Identify which cell holds the provided text, then report its [x, y] central coordinate. 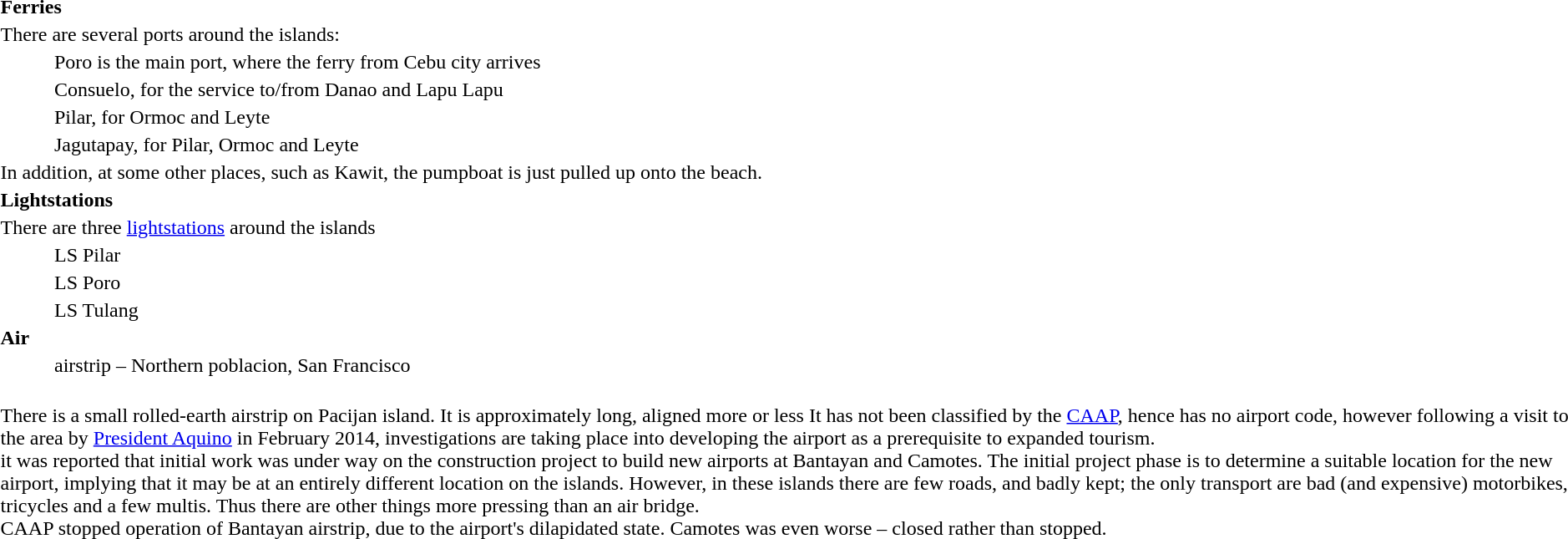
Consuelo, for the service to/from Danao and Lapu Lapu [618, 89]
Pilar, for Ormoc and Leyte [618, 117]
Jagutapay, for Pilar, Ormoc and Leyte [618, 145]
LS Tulang [612, 310]
airstrip – Northern poblacion, San Francisco [612, 365]
Poro is the main port, where the ferry from Cebu city arrives [618, 62]
LS Pilar [612, 255]
LS Poro [612, 282]
